Return (x, y) of the center of cell containing provided text 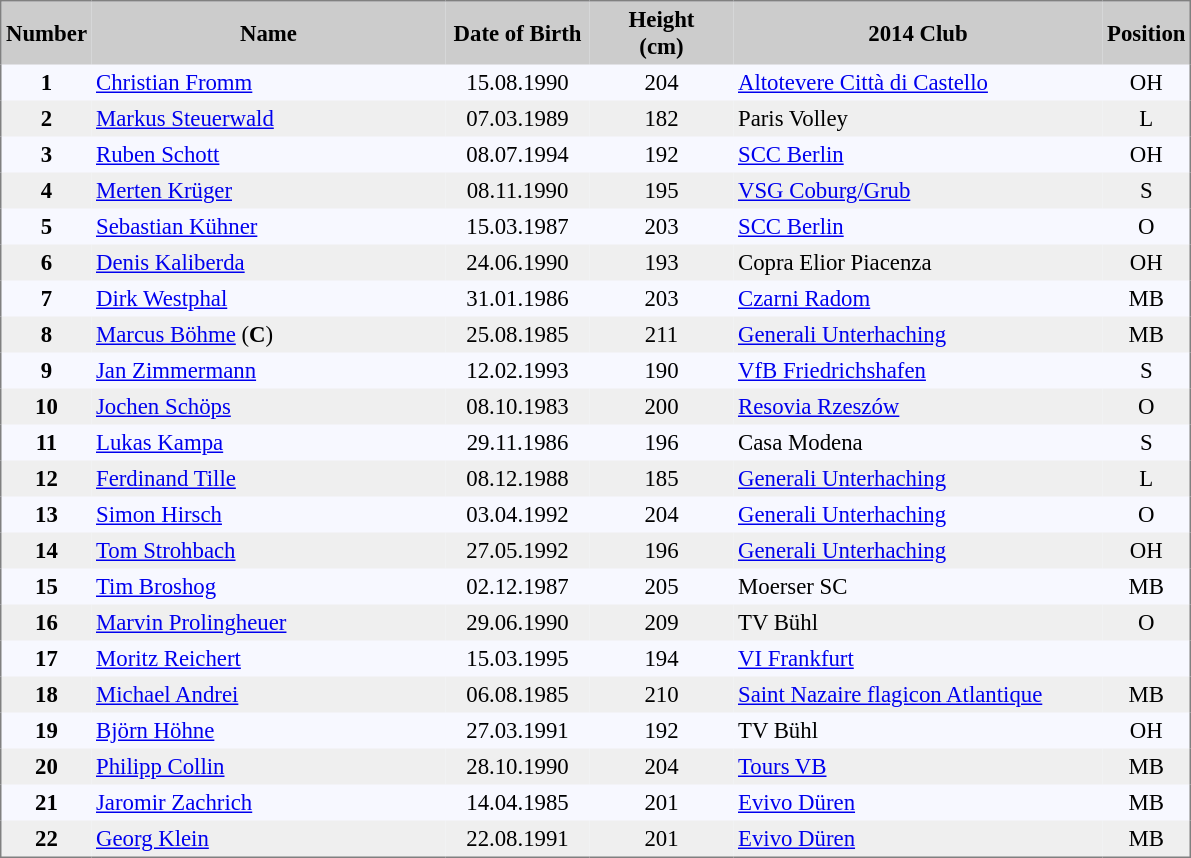
Tim Broshog (269, 586)
Copra Elior Piacenza (918, 262)
10 (46, 406)
31.01.1986 (518, 298)
VSG Coburg/Grub (918, 190)
Marvin Prolingheuer (269, 622)
12 (46, 478)
Paris Volley (918, 118)
13 (46, 514)
Height(cm) (662, 33)
22 (46, 838)
185 (662, 478)
24.06.1990 (518, 262)
Ferdinand Tille (269, 478)
Moerser SC (918, 586)
9 (46, 370)
Position (1146, 33)
Michael Andrei (269, 694)
Resovia Rzeszów (918, 406)
Jan Zimmermann (269, 370)
Simon Hirsch (269, 514)
Denis Kaliberda (269, 262)
Altotevere Città di Castello (918, 82)
Date of Birth (518, 33)
Lukas Kampa (269, 442)
14 (46, 550)
Jochen Schöps (269, 406)
Moritz Reichert (269, 658)
08.10.1983 (518, 406)
Ruben Schott (269, 154)
182 (662, 118)
07.03.1989 (518, 118)
08.12.1988 (518, 478)
3 (46, 154)
Markus Steuerwald (269, 118)
1 (46, 82)
16 (46, 622)
VI Frankfurt (918, 658)
28.10.1990 (518, 766)
15.08.1990 (518, 82)
190 (662, 370)
15 (46, 586)
2014 Club (918, 33)
194 (662, 658)
Tom Strohbach (269, 550)
03.04.1992 (518, 514)
11 (46, 442)
Number (46, 33)
20 (46, 766)
22.08.1991 (518, 838)
15.03.1995 (518, 658)
200 (662, 406)
Philipp Collin (269, 766)
Jaromir Zachrich (269, 802)
Casa Modena (918, 442)
6 (46, 262)
27.03.1991 (518, 730)
08.11.1990 (518, 190)
06.08.1985 (518, 694)
29.11.1986 (518, 442)
2 (46, 118)
VfB Friedrichshafen (918, 370)
211 (662, 334)
Dirk Westphal (269, 298)
21 (46, 802)
Björn Höhne (269, 730)
27.05.1992 (518, 550)
205 (662, 586)
02.12.1987 (518, 586)
7 (46, 298)
14.04.1985 (518, 802)
5 (46, 226)
209 (662, 622)
8 (46, 334)
210 (662, 694)
Saint Nazaire flagicon Atlantique (918, 694)
Sebastian Kühner (269, 226)
08.07.1994 (518, 154)
193 (662, 262)
Georg Klein (269, 838)
29.06.1990 (518, 622)
195 (662, 190)
12.02.1993 (518, 370)
25.08.1985 (518, 334)
19 (46, 730)
15.03.1987 (518, 226)
18 (46, 694)
Merten Krüger (269, 190)
Tours VB (918, 766)
Name (269, 33)
4 (46, 190)
Marcus Böhme (C) (269, 334)
17 (46, 658)
Czarni Radom (918, 298)
Christian Fromm (269, 82)
